Output the (X, Y) coordinate of the center of the cell containing the given text.  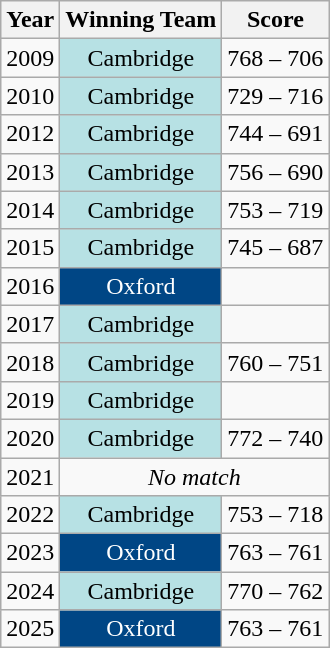
760 – 751 (276, 362)
745 – 687 (276, 248)
2017 (30, 324)
2020 (30, 438)
2024 (30, 591)
Winning Team (141, 20)
2019 (30, 400)
2016 (30, 286)
772 – 740 (276, 438)
2022 (30, 515)
2009 (30, 58)
2025 (30, 629)
753 – 718 (276, 515)
Year (30, 20)
2023 (30, 553)
2021 (30, 477)
756 – 690 (276, 172)
768 – 706 (276, 58)
2010 (30, 96)
2012 (30, 134)
753 – 719 (276, 210)
2015 (30, 248)
No match (194, 477)
770 – 762 (276, 591)
744 – 691 (276, 134)
Score (276, 20)
2014 (30, 210)
729 – 716 (276, 96)
2013 (30, 172)
2018 (30, 362)
